Extract the (x, y) coordinate from the center of the cell holding the provided text.  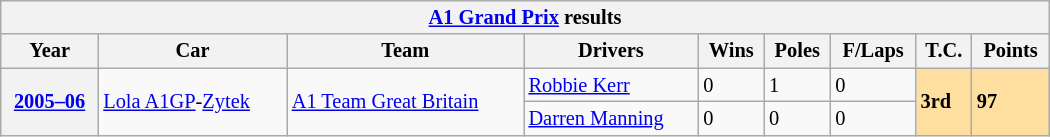
1 (797, 85)
Robbie Kerr (612, 85)
Team (406, 51)
3rd (944, 102)
Lola A1GP-Zytek (192, 102)
Drivers (612, 51)
Poles (797, 51)
T.C. (944, 51)
Year (50, 51)
97 (1010, 102)
A1 Grand Prix results (525, 17)
Wins (731, 51)
F/Laps (872, 51)
Points (1010, 51)
Car (192, 51)
A1 Team Great Britain (406, 102)
Darren Manning (612, 118)
2005–06 (50, 102)
